Determine the (x, y) coordinate at the center of the cell enclosing the given text.  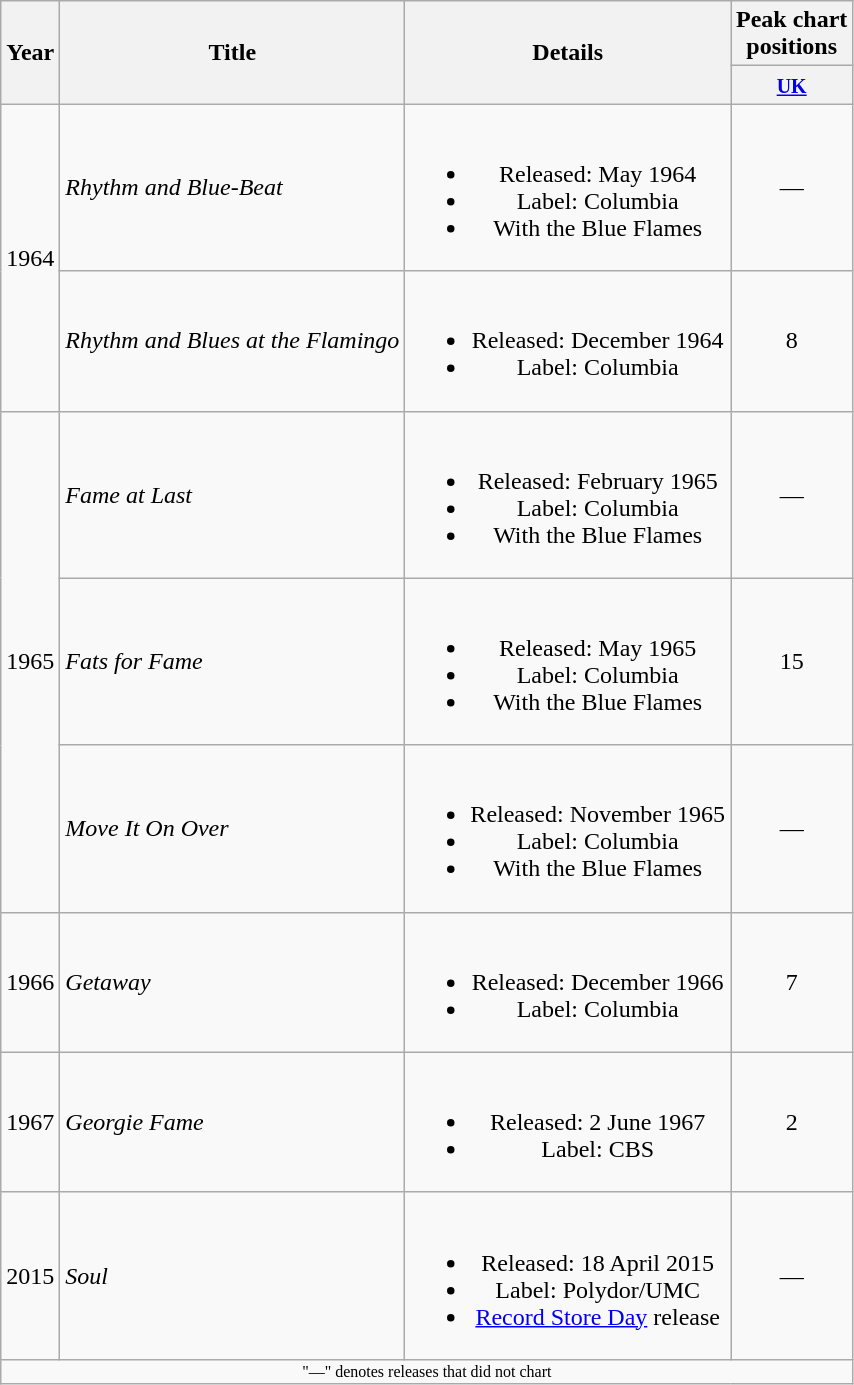
8 (791, 341)
Rhythm and Blue-Beat (232, 188)
Title (232, 52)
Details (568, 52)
Year (30, 52)
Released: December 1966Label: Columbia (568, 982)
2015 (30, 1276)
1967 (30, 1122)
Released: May 1964Label: ColumbiaWith the Blue Flames (568, 188)
15 (791, 662)
Peak chartpositions (791, 34)
Released: February 1965Label: ColumbiaWith the Blue Flames (568, 494)
Soul (232, 1276)
7 (791, 982)
Fame at Last (232, 494)
Released: May 1965Label: ColumbiaWith the Blue Flames (568, 662)
2 (791, 1122)
Getaway (232, 982)
Released: 2 June 1967Label: CBS (568, 1122)
Georgie Fame (232, 1122)
Released: 18 April 2015Label: Polydor/UMCRecord Store Day release (568, 1276)
UK (791, 85)
1966 (30, 982)
1964 (30, 258)
Released: November 1965Label: ColumbiaWith the Blue Flames (568, 828)
Move It On Over (232, 828)
"—" denotes releases that did not chart (427, 1371)
Rhythm and Blues at the Flamingo (232, 341)
Released: December 1964Label: Columbia (568, 341)
Fats for Fame (232, 662)
1965 (30, 662)
